For the text-containing cell, return its midpoint in [x, y] coordinate format. 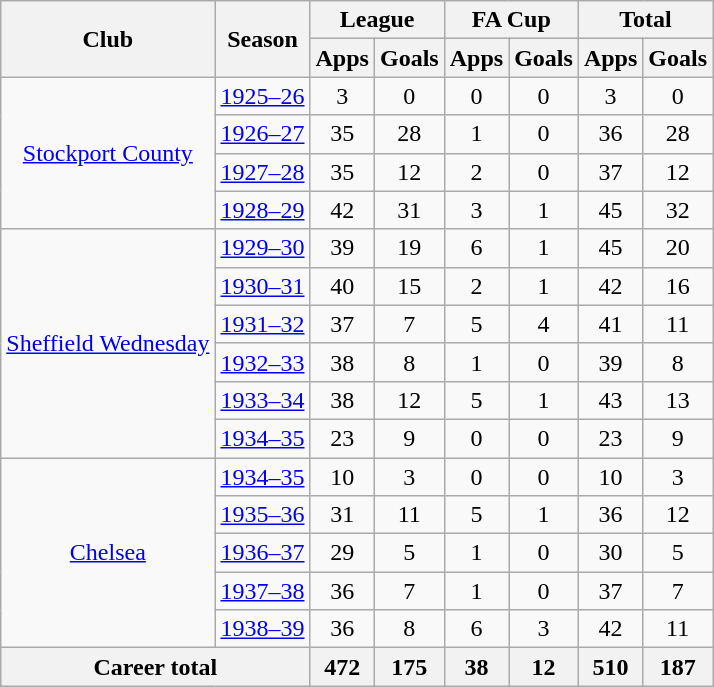
1935–36 [262, 515]
472 [342, 667]
43 [610, 400]
1926–27 [262, 134]
Career total [156, 667]
4 [544, 324]
1929–30 [262, 248]
Chelsea [108, 553]
Stockport County [108, 153]
29 [342, 553]
1925–26 [262, 96]
30 [610, 553]
20 [678, 248]
1933–34 [262, 400]
Club [108, 39]
Season [262, 39]
Sheffield Wednesday [108, 343]
175 [409, 667]
FA Cup [511, 20]
1938–39 [262, 629]
19 [409, 248]
1932–33 [262, 362]
Total [645, 20]
1927–28 [262, 172]
16 [678, 286]
32 [678, 210]
41 [610, 324]
510 [610, 667]
1937–38 [262, 591]
13 [678, 400]
40 [342, 286]
1928–29 [262, 210]
1930–31 [262, 286]
1936–37 [262, 553]
1931–32 [262, 324]
15 [409, 286]
187 [678, 667]
League [377, 20]
